Locate the cell with the specified text and output its (X, Y) center coordinate. 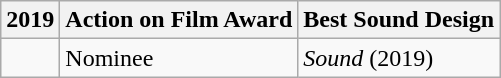
Best Sound Design (399, 20)
Sound (2019) (399, 58)
Nominee (179, 58)
2019 (30, 20)
Action on Film Award (179, 20)
